Return the (x, y) coordinate for the center point of the cell that contains the specified text.  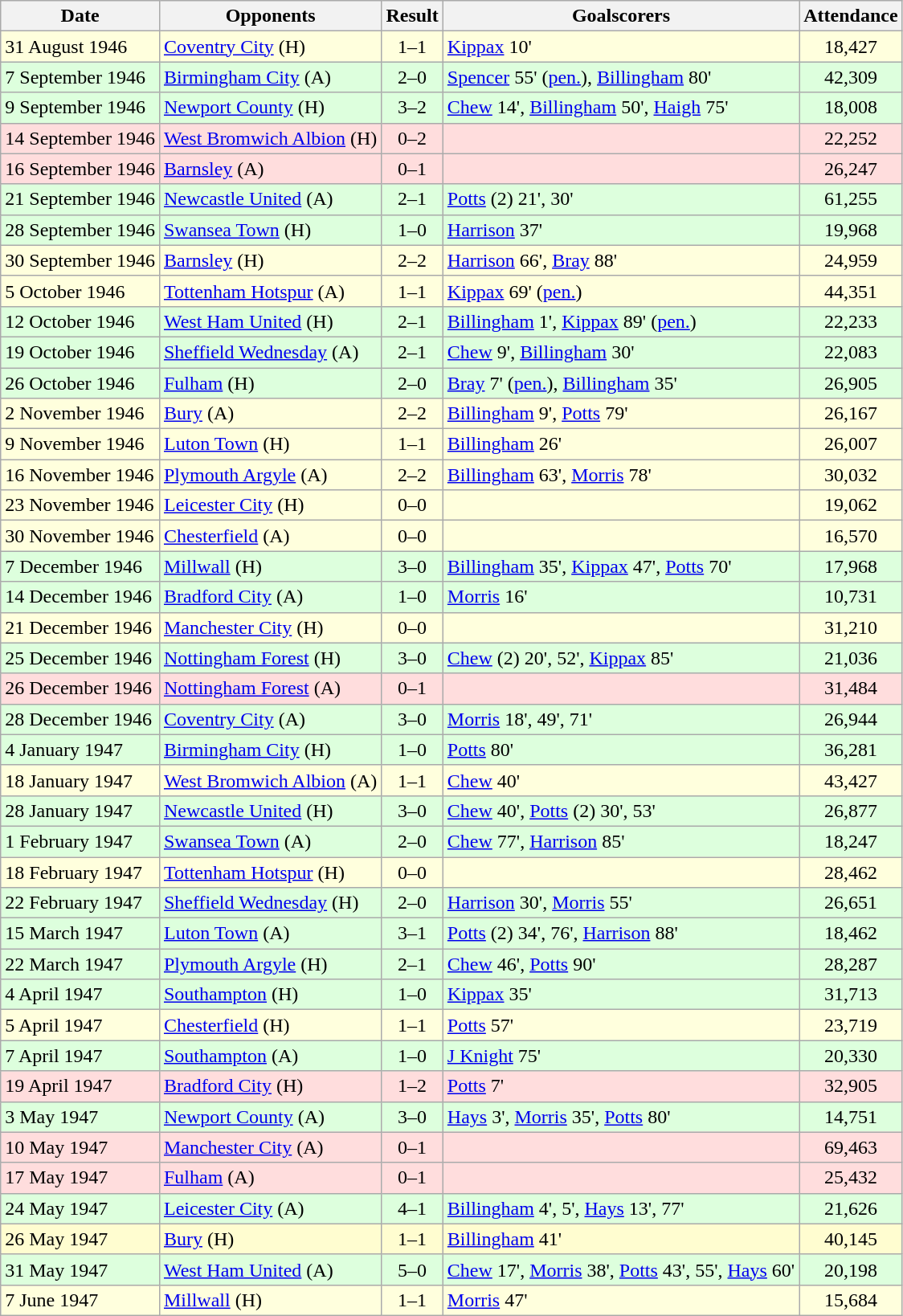
30 September 1946 (80, 260)
West Ham United (H) (270, 321)
Kippax 35' (620, 995)
Harrison 66', Bray 88' (620, 260)
16 September 1946 (80, 169)
West Bromwich Albion (A) (270, 780)
Tottenham Hotspur (H) (270, 872)
Billingham 63', Morris 78' (620, 475)
Billingham 9', Potts 79' (620, 414)
17 May 1947 (80, 1178)
31 August 1946 (80, 47)
31,713 (851, 995)
26,944 (851, 719)
Birmingham City (H) (270, 750)
Plymouth Argyle (A) (270, 475)
26,651 (851, 903)
18 January 1947 (80, 780)
West Ham United (A) (270, 1269)
Newport County (A) (270, 1117)
23 November 1946 (80, 505)
Swansea Town (H) (270, 230)
Birmingham City (A) (270, 77)
7 December 1946 (80, 566)
28,462 (851, 872)
3–1 (412, 934)
Potts 80' (620, 750)
Chew 77', Harrison 85' (620, 841)
Goalscorers (620, 16)
32,905 (851, 1086)
5 October 1946 (80, 291)
22,233 (851, 321)
Newcastle United (A) (270, 199)
Result (412, 16)
30 November 1946 (80, 536)
Chew 9', Billingham 30' (620, 352)
Harrison 30', Morris 55' (620, 903)
Billingham 35', Kippax 47', Potts 70' (620, 566)
21 December 1946 (80, 627)
Bray 7' (pen.), Billingham 35' (620, 383)
23,719 (851, 1025)
Chew 40' (620, 780)
24 May 1947 (80, 1208)
31 May 1947 (80, 1269)
20,330 (851, 1056)
Opponents (270, 16)
18,008 (851, 108)
36,281 (851, 750)
Manchester City (H) (270, 627)
Leicester City (A) (270, 1208)
Chesterfield (A) (270, 536)
31,210 (851, 627)
22 February 1947 (80, 903)
15 March 1947 (80, 934)
Kippax 10' (620, 47)
28 December 1946 (80, 719)
1–2 (412, 1086)
Nottingham Forest (H) (270, 658)
Potts (2) 21', 30' (620, 199)
Morris 47' (620, 1300)
Bradford City (H) (270, 1086)
21,036 (851, 658)
Potts (2) 34', 76', Harrison 88' (620, 934)
26,007 (851, 444)
West Bromwich Albion (H) (270, 138)
Chew 17', Morris 38', Potts 43', 55', Hays 60' (620, 1269)
Nottingham Forest (A) (270, 689)
5–0 (412, 1269)
4 April 1947 (80, 995)
26,905 (851, 383)
Chew 46', Potts 90' (620, 964)
16,570 (851, 536)
28 January 1947 (80, 811)
40,145 (851, 1239)
19 April 1947 (80, 1086)
25 December 1946 (80, 658)
22 March 1947 (80, 964)
Leicester City (H) (270, 505)
28,287 (851, 964)
Potts 7' (620, 1086)
Billingham 41' (620, 1239)
5 April 1947 (80, 1025)
26,167 (851, 414)
Fulham (H) (270, 383)
Sheffield Wednesday (A) (270, 352)
25,432 (851, 1178)
Tottenham Hotspur (A) (270, 291)
Billingham 4', 5', Hays 13', 77' (620, 1208)
Chew (2) 20', 52', Kippax 85' (620, 658)
69,463 (851, 1147)
20,198 (851, 1269)
26,247 (851, 169)
Morris 16' (620, 597)
1 February 1947 (80, 841)
14 September 1946 (80, 138)
26 December 1946 (80, 689)
15,684 (851, 1300)
26,877 (851, 811)
2 November 1946 (80, 414)
26 October 1946 (80, 383)
16 November 1946 (80, 475)
14 December 1946 (80, 597)
9 November 1946 (80, 444)
17,968 (851, 566)
Barnsley (H) (270, 260)
42,309 (851, 77)
Chew 14', Billingham 50', Haigh 75' (620, 108)
Date (80, 16)
Harrison 37' (620, 230)
10,731 (851, 597)
Potts 57' (620, 1025)
0–2 (412, 138)
30,032 (851, 475)
4–1 (412, 1208)
18 February 1947 (80, 872)
18,462 (851, 934)
Southampton (A) (270, 1056)
12 October 1946 (80, 321)
Spencer 55' (pen.), Billingham 80' (620, 77)
22,083 (851, 352)
7 September 1946 (80, 77)
14,751 (851, 1117)
22,252 (851, 138)
44,351 (851, 291)
Fulham (A) (270, 1178)
Attendance (851, 16)
61,255 (851, 199)
Newport County (H) (270, 108)
7 June 1947 (80, 1300)
3–2 (412, 108)
Sheffield Wednesday (H) (270, 903)
24,959 (851, 260)
18,427 (851, 47)
21,626 (851, 1208)
28 September 1946 (80, 230)
Morris 18', 49', 71' (620, 719)
Kippax 69' (pen.) (620, 291)
Manchester City (A) (270, 1147)
Billingham 1', Kippax 89' (pen.) (620, 321)
Chew 40', Potts (2) 30', 53' (620, 811)
Chesterfield (H) (270, 1025)
Swansea Town (A) (270, 841)
Bury (A) (270, 414)
3 May 1947 (80, 1117)
19 October 1946 (80, 352)
Bury (H) (270, 1239)
J Knight 75' (620, 1056)
21 September 1946 (80, 199)
Coventry City (A) (270, 719)
10 May 1947 (80, 1147)
9 September 1946 (80, 108)
43,427 (851, 780)
Southampton (H) (270, 995)
4 January 1947 (80, 750)
19,062 (851, 505)
19,968 (851, 230)
Newcastle United (H) (270, 811)
Luton Town (A) (270, 934)
Barnsley (A) (270, 169)
Coventry City (H) (270, 47)
31,484 (851, 689)
Luton Town (H) (270, 444)
Hays 3', Morris 35', Potts 80' (620, 1117)
Bradford City (A) (270, 597)
Billingham 26' (620, 444)
7 April 1947 (80, 1056)
26 May 1947 (80, 1239)
Plymouth Argyle (H) (270, 964)
18,247 (851, 841)
